Return (x, y) of the center of cell containing provided text 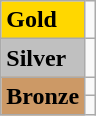
Gold (43, 20)
Bronze (43, 96)
Silver (43, 58)
